Identify which cell holds the provided text, then report its (X, Y) central coordinate. 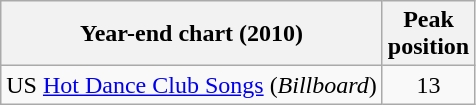
Year-end chart (2010) (192, 34)
Peakposition (428, 34)
US Hot Dance Club Songs (Billboard) (192, 85)
13 (428, 85)
